Return [X, Y] of the center of cell containing provided text 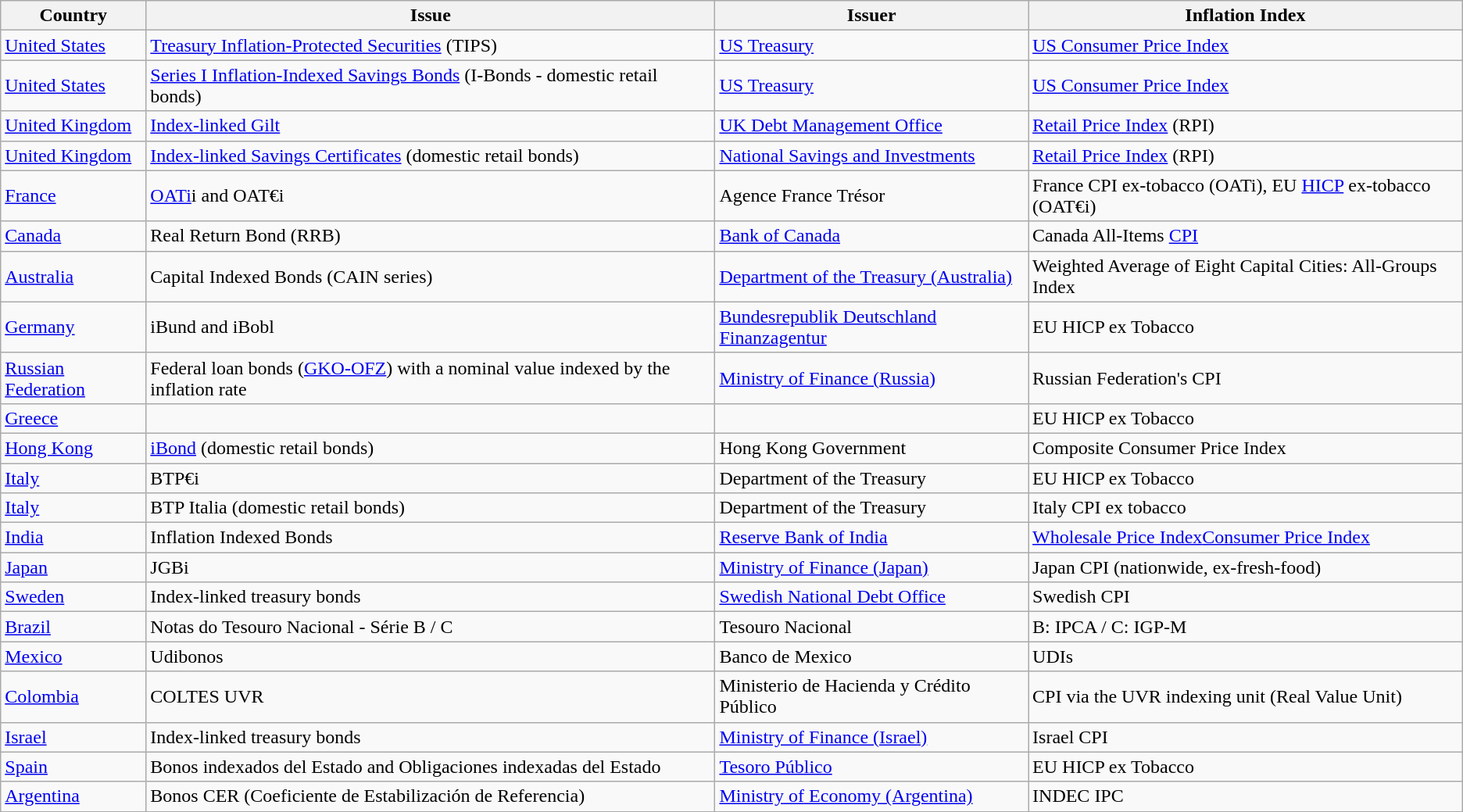
Bank of Canada [872, 236]
France [73, 195]
Weighted Average of Eight Capital Cities: All-Groups Index [1246, 277]
CPI via the UVR indexing unit (Real Value Unit) [1246, 697]
Tesouro Nacional [872, 627]
Real Return Bond (RRB) [431, 236]
UDIs [1246, 656]
Argentina [73, 796]
Ministry of Finance (Israel) [872, 737]
Issue [431, 16]
Federal loan bonds (GKO-OFZ) with a nominal value indexed by the inflation rate [431, 378]
Treasury Inflation-Protected Securities (TIPS) [431, 45]
Russian Federation [73, 378]
COLTES UVR [431, 697]
Greece [73, 418]
Mexico [73, 656]
Issuer [872, 16]
Index-linked Gilt [431, 126]
Bonos CER (Coeficiente de Estabilización de Referencia) [431, 796]
B: IPCA / C: IGP-M [1246, 627]
Japan CPI (nationwide, ex-fresh-food) [1246, 567]
India [73, 538]
Sweden [73, 597]
Hong Kong [73, 448]
France CPI ex-tobacco (OATi), EU HICP ex-tobacco (OAT€i) [1246, 195]
Colombia [73, 697]
Hong Kong Government [872, 448]
Germany [73, 327]
Japan [73, 567]
Russian Federation's CPI [1246, 378]
Australia [73, 277]
Ministry of Economy (Argentina) [872, 796]
Composite Consumer Price Index [1246, 448]
Department of the Treasury (Australia) [872, 277]
BTP Italia (domestic retail bonds) [431, 508]
Agence France Trésor [872, 195]
Brazil [73, 627]
Inflation Indexed Bonds [431, 538]
Inflation Index [1246, 16]
Series I Inflation-Indexed Savings Bonds (I-Bonds - domestic retail bonds) [431, 86]
Canada [73, 236]
Wholesale Price IndexConsumer Price Index [1246, 538]
Banco de Mexico [872, 656]
UK Debt Management Office [872, 126]
Udibonos [431, 656]
Israel [73, 737]
Bundesrepublik Deutschland Finanzagentur [872, 327]
Swedish National Debt Office [872, 597]
iBond (domestic retail bonds) [431, 448]
Index-linked Savings Certificates (domestic retail bonds) [431, 156]
Country [73, 16]
Capital Indexed Bonds (CAIN series) [431, 277]
JGBi [431, 567]
Ministerio de Hacienda y Crédito Público [872, 697]
Reserve Bank of India [872, 538]
Notas do Tesouro Nacional - Série B / C [431, 627]
INDEC IPC [1246, 796]
iBund and iBobl [431, 327]
Bonos indexados del Estado and Obligaciones indexadas del Estado [431, 767]
Canada All-Items CPI [1246, 236]
BTP€i [431, 478]
Italy CPI ex tobacco [1246, 508]
National Savings and Investments [872, 156]
Ministry of Finance (Japan) [872, 567]
OATii and OAT€i [431, 195]
Ministry of Finance (Russia) [872, 378]
Swedish CPI [1246, 597]
Tesoro Público [872, 767]
Israel CPI [1246, 737]
Spain [73, 767]
